Return the [x, y] coordinate for the center point of the cell that contains the specified text.  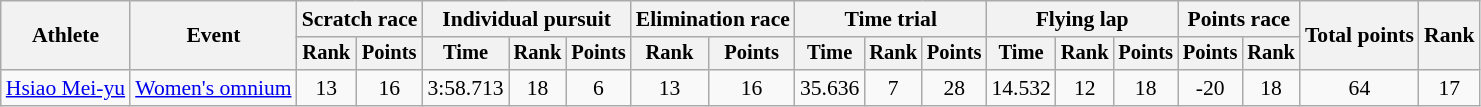
3:58.713 [465, 88]
Scratch race [360, 19]
64 [1360, 88]
14.532 [1020, 88]
7 [893, 88]
35.636 [830, 88]
Athlete [66, 36]
Hsiao Mei-yu [66, 88]
6 [598, 88]
Event [213, 36]
Women's omnium [213, 88]
28 [954, 88]
Elimination race [713, 19]
Points race [1239, 19]
Flying lap [1082, 19]
Time trial [890, 19]
Total points [1360, 36]
17 [1450, 88]
-20 [1210, 88]
12 [1085, 88]
Individual pursuit [526, 19]
